Identify which cell holds the provided text, then report its [X, Y] central coordinate. 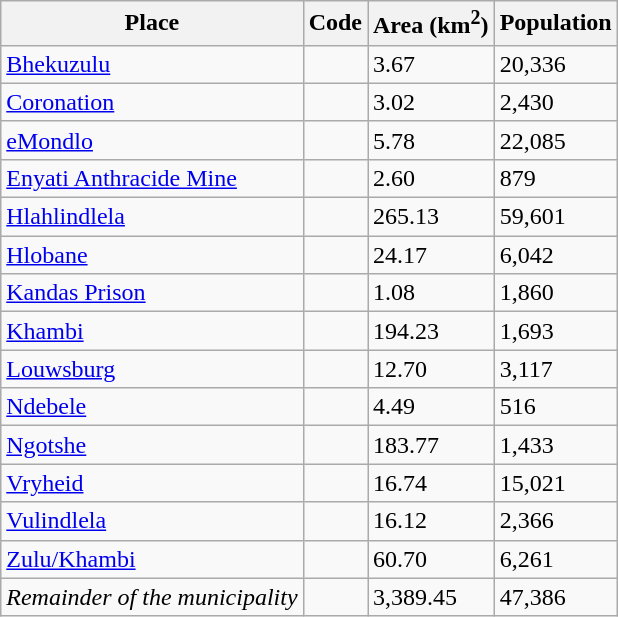
2,430 [556, 102]
3.02 [432, 102]
59,601 [556, 217]
22,085 [556, 140]
Vulindlela [152, 521]
3,117 [556, 369]
1,693 [556, 331]
60.70 [432, 559]
Coronation [152, 102]
Zulu/Khambi [152, 559]
3,389.45 [432, 597]
1,860 [556, 293]
24.17 [432, 255]
20,336 [556, 64]
5.78 [432, 140]
Khambi [152, 331]
2.60 [432, 178]
Kandas Prison [152, 293]
12.70 [432, 369]
15,021 [556, 483]
2,366 [556, 521]
Population [556, 24]
Area (km2) [432, 24]
194.23 [432, 331]
879 [556, 178]
6,042 [556, 255]
183.77 [432, 445]
Remainder of the municipality [152, 597]
Ndebele [152, 407]
516 [556, 407]
eMondlo [152, 140]
Enyati Anthracide Mine [152, 178]
Hlobane [152, 255]
47,386 [556, 597]
16.12 [432, 521]
Bhekuzulu [152, 64]
16.74 [432, 483]
265.13 [432, 217]
1.08 [432, 293]
6,261 [556, 559]
Place [152, 24]
Ngotshe [152, 445]
Hlahlindlela [152, 217]
Code [335, 24]
4.49 [432, 407]
3.67 [432, 64]
1,433 [556, 445]
Louwsburg [152, 369]
Vryheid [152, 483]
